From the cell containing the given text, extract its center point as (x, y) coordinate. 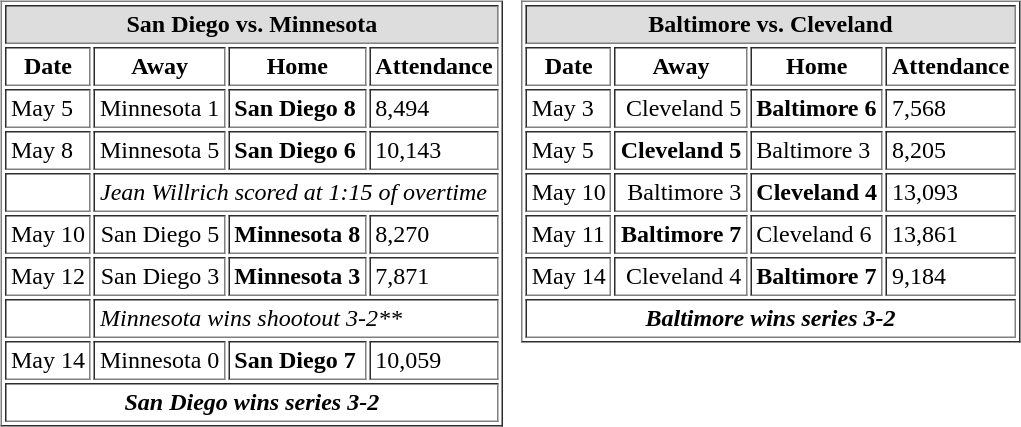
San Diego 5 (160, 234)
San Diego 6 (297, 150)
Cleveland 6 (816, 234)
7,568 (950, 108)
May 11 (569, 234)
Jean Willrich scored at 1:15 of overtime (296, 192)
Minnesota 8 (297, 234)
7,871 (434, 276)
May 8 (48, 150)
May 12 (48, 276)
Baltimore 6 (816, 108)
San Diego 3 (160, 276)
Minnesota 3 (297, 276)
Minnesota 1 (160, 108)
13,093 (950, 192)
Minnesota 5 (160, 150)
San Diego 7 (297, 360)
8,270 (434, 234)
Baltimore vs. Cleveland (771, 24)
10,059 (434, 360)
13,861 (950, 234)
San Diego wins series 3-2 (252, 402)
San Diego vs. Minnesota (252, 24)
9,184 (950, 276)
8,494 (434, 108)
May 3 (569, 108)
Minnesota wins shootout 3-2** (296, 318)
San Diego 8 (297, 108)
Baltimore wins series 3-2 (771, 318)
10,143 (434, 150)
Minnesota 0 (160, 360)
8,205 (950, 150)
